Find where the given text appears and provide that cell's center as (x, y) coordinate. 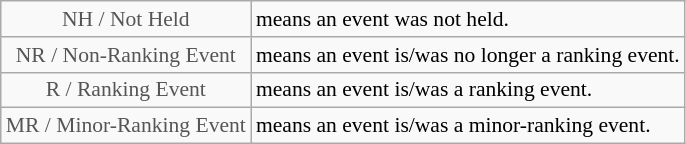
MR / Minor-Ranking Event (126, 126)
means an event was not held. (468, 19)
NH / Not Held (126, 19)
NR / Non-Ranking Event (126, 55)
means an event is/was a ranking event. (468, 90)
means an event is/was no longer a ranking event. (468, 55)
R / Ranking Event (126, 90)
means an event is/was a minor-ranking event. (468, 126)
